Extract the (x, y) coordinate from the center of the cell holding the provided text.  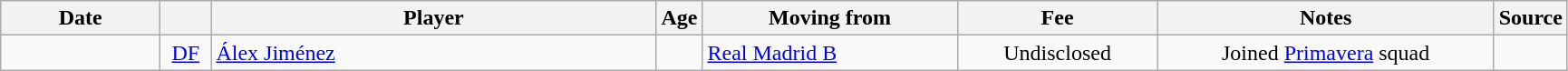
Undisclosed (1057, 53)
Age (680, 18)
Moving from (830, 18)
Date (81, 18)
Player (433, 18)
DF (186, 53)
Real Madrid B (830, 53)
Source (1530, 18)
Fee (1057, 18)
Álex Jiménez (433, 53)
Joined Primavera squad (1325, 53)
Notes (1325, 18)
